Return (x, y) of the center of cell containing provided text 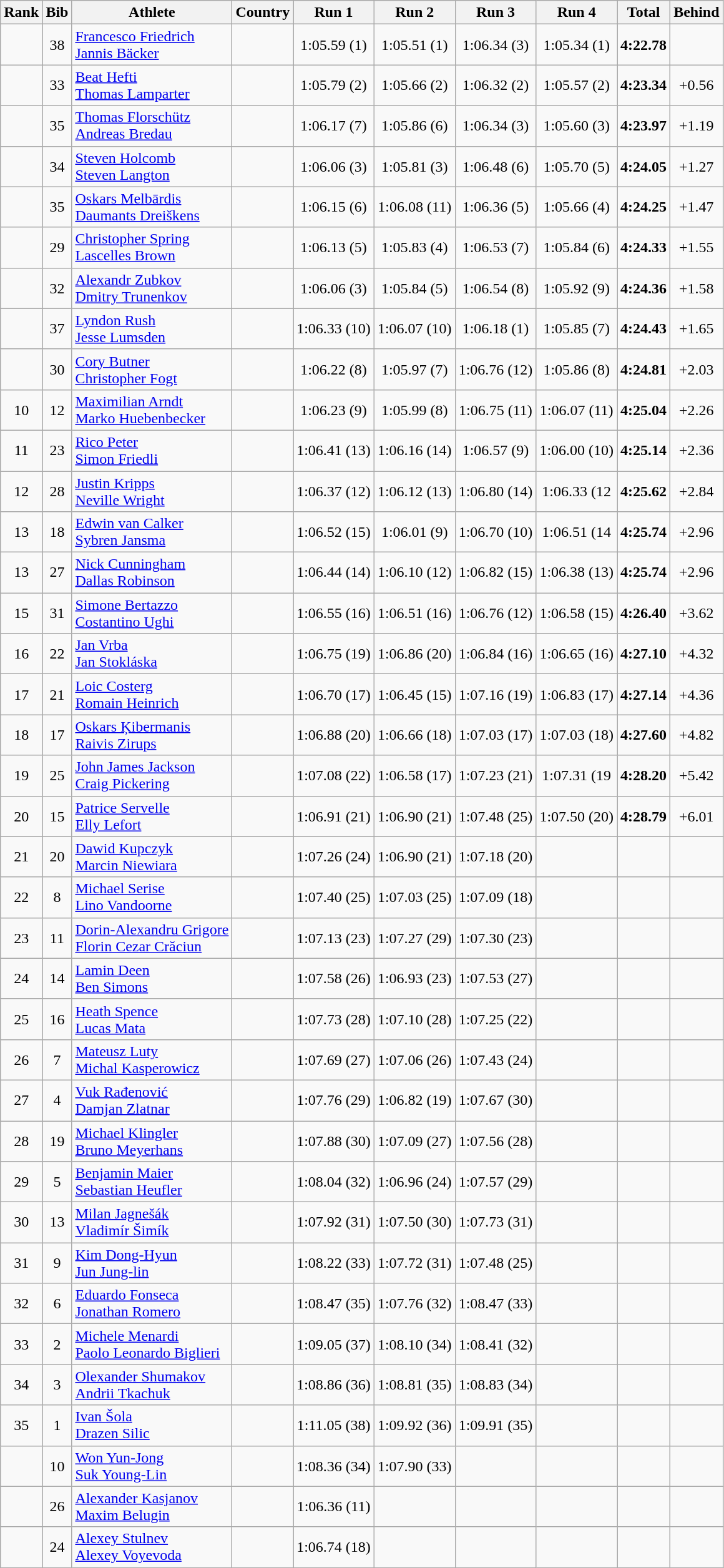
Total (644, 12)
+5.42 (697, 775)
1:06.36 (5) (496, 207)
Christopher SpringLascelles Brown (152, 247)
4 (57, 1100)
1:08.04 (32) (334, 1182)
+4.32 (697, 654)
Dorin-Alexandru GrigoreFlorin Cezar Crăciun (152, 938)
1:05.79 (2) (334, 85)
1:05.92 (9) (577, 288)
1:05.34 (1) (577, 45)
1:08.86 (36) (334, 1384)
4:24.81 (644, 370)
1:07.56 (28) (496, 1141)
Run 3 (496, 12)
1:05.70 (5) (577, 166)
4:24.33 (644, 247)
1:06.55 (16) (334, 613)
1:06.12 (13) (414, 491)
1:07.10 (28) (414, 1019)
1:06.44 (14) (334, 573)
1:07.76 (29) (334, 1100)
5 (57, 1182)
4:25.62 (644, 491)
1:07.13 (23) (334, 938)
1:06.22 (8) (334, 370)
1:06.83 (17) (577, 694)
1:05.60 (3) (577, 126)
1:07.30 (23) (496, 938)
1:07.57 (29) (496, 1182)
Edwin van CalkerSybren Jansma (152, 532)
1:06.38 (13) (577, 573)
+1.19 (697, 126)
Bib (57, 12)
1:06.86 (20) (414, 654)
4:28.79 (644, 816)
1:06.15 (6) (334, 207)
Alexey StulnevAlexey Voyevoda (152, 1547)
7 (57, 1060)
1:09.05 (37) (334, 1345)
1:09.91 (35) (496, 1426)
Rico PeterSimon Friedli (152, 451)
Ivan ŠolaDrazen Silic (152, 1426)
1:07.31 (19 (577, 775)
Simone BertazzoCostantino Ughi (152, 613)
Oskars ĶibermanisRaivis Zirups (152, 735)
1:06.70 (17) (334, 694)
1:07.23 (21) (496, 775)
4:24.05 (644, 166)
Thomas FlorschützAndreas Bredau (152, 126)
1:06.45 (15) (414, 694)
+6.01 (697, 816)
1:07.72 (31) (414, 1263)
1:08.10 (34) (414, 1345)
+1.47 (697, 207)
4:23.34 (644, 85)
1:05.57 (2) (577, 85)
+3.62 (697, 613)
+4.36 (697, 694)
+2.36 (697, 451)
1:07.76 (32) (414, 1303)
4:28.20 (644, 775)
1:05.84 (5) (414, 288)
1:06.13 (5) (334, 247)
Behind (697, 12)
Beat HeftiThomas Lamparter (152, 85)
1:08.83 (34) (496, 1384)
1:07.88 (30) (334, 1141)
1:06.54 (8) (496, 288)
1:08.36 (34) (334, 1466)
1:06.88 (20) (334, 735)
4:26.40 (644, 613)
1:06.82 (15) (496, 573)
1:06.75 (19) (334, 654)
Michael SeriseLino Vandoorne (152, 898)
Run 1 (334, 12)
4:22.78 (644, 45)
1 (57, 1426)
1:06.10 (12) (414, 573)
1:06.53 (7) (496, 247)
1:06.80 (14) (496, 491)
John James JacksonCraig Pickering (152, 775)
Loic CostergRomain Heinrich (152, 694)
1:06.00 (10) (577, 451)
1:07.27 (29) (414, 938)
Francesco FriedrichJannis Bäcker (152, 45)
4:27.10 (644, 654)
1:08.47 (35) (334, 1303)
1:06.51 (16) (414, 613)
Run 4 (577, 12)
4:25.14 (644, 451)
1:05.84 (6) (577, 247)
1:05.99 (8) (414, 409)
8 (57, 898)
1:07.53 (27) (496, 979)
+1.58 (697, 288)
1:05.83 (4) (414, 247)
1:07.03 (18) (577, 735)
1:05.81 (3) (414, 166)
1:07.16 (19) (496, 694)
2 (57, 1345)
1:06.17 (7) (334, 126)
Rank (21, 12)
4:24.36 (644, 288)
1:06.52 (15) (334, 532)
1:06.36 (11) (334, 1507)
+1.65 (697, 328)
1:06.70 (10) (496, 532)
Country (263, 12)
14 (57, 979)
1:06.16 (14) (414, 451)
1:05.86 (6) (414, 126)
1:07.69 (27) (334, 1060)
Maximilian ArndtMarko Huebenbecker (152, 409)
Vuk RađenovićDamjan Zlatnar (152, 1100)
3 (57, 1384)
1:05.66 (4) (577, 207)
+4.82 (697, 735)
1:06.07 (11) (577, 409)
1:06.58 (15) (577, 613)
Cory ButnerChristopher Fogt (152, 370)
1:06.18 (1) (496, 328)
1:06.32 (2) (496, 85)
1:08.22 (33) (334, 1263)
1:06.75 (11) (496, 409)
1:05.97 (7) (414, 370)
Nick CunninghamDallas Robinson (152, 573)
+2.26 (697, 409)
4:24.43 (644, 328)
4:25.04 (644, 409)
1:07.50 (30) (414, 1222)
Mateusz LutyMichal Kasperowicz (152, 1060)
1:06.66 (18) (414, 735)
1:07.92 (31) (334, 1222)
1:08.47 (33) (496, 1303)
1:06.41 (13) (334, 451)
Michael KlinglerBruno Meyerhans (152, 1141)
+2.03 (697, 370)
1:07.26 (24) (334, 856)
1:07.03 (25) (414, 898)
Alexander KasjanovMaxim Belugin (152, 1507)
1:09.92 (36) (414, 1426)
1:06.74 (18) (334, 1547)
1:07.73 (31) (496, 1222)
1:06.37 (12) (334, 491)
37 (57, 328)
1:07.43 (24) (496, 1060)
1:07.50 (20) (577, 816)
Patrice ServelleElly Lefort (152, 816)
1:06.82 (19) (414, 1100)
Kim Dong-HyunJun Jung-lin (152, 1263)
Oskars MelbārdisDaumants Dreiškens (152, 207)
Steven HolcombSteven Langton (152, 166)
9 (57, 1263)
6 (57, 1303)
1:07.40 (25) (334, 898)
Justin KrippsNeville Wright (152, 491)
1:05.86 (8) (577, 370)
1:06.96 (24) (414, 1182)
+0.56 (697, 85)
1:06.33 (10) (334, 328)
4:27.60 (644, 735)
38 (57, 45)
4:27.14 (644, 694)
Benjamin MaierSebastian Heufler (152, 1182)
4:23.97 (644, 126)
1:05.85 (7) (577, 328)
1:06.58 (17) (414, 775)
1:07.73 (28) (334, 1019)
+1.55 (697, 247)
1:07.18 (20) (496, 856)
1:06.93 (23) (414, 979)
1:07.25 (22) (496, 1019)
Heath SpenceLucas Mata (152, 1019)
1:07.09 (27) (414, 1141)
1:06.01 (9) (414, 532)
1:07.08 (22) (334, 775)
Won Yun-JongSuk Young-Lin (152, 1466)
Milan JagnešákVladimír Šimík (152, 1222)
1:07.67 (30) (496, 1100)
1:11.05 (38) (334, 1426)
1:05.59 (1) (334, 45)
1:06.23 (9) (334, 409)
+2.84 (697, 491)
Eduardo FonsecaJonathan Romero (152, 1303)
1:07.03 (17) (496, 735)
1:07.09 (18) (496, 898)
1:07.06 (26) (414, 1060)
1:06.57 (9) (496, 451)
1:06.48 (6) (496, 166)
1:08.41 (32) (496, 1345)
Dawid KupczykMarcin Niewiara (152, 856)
Lyndon RushJesse Lumsden (152, 328)
4:24.25 (644, 207)
1:07.90 (33) (414, 1466)
Lamin DeenBen Simons (152, 979)
Run 2 (414, 12)
1:06.91 (21) (334, 816)
1:06.07 (10) (414, 328)
Athlete (152, 12)
Michele MenardiPaolo Leonardo Biglieri (152, 1345)
Alexandr ZubkovDmitry Trunenkov (152, 288)
1:05.51 (1) (414, 45)
1:06.65 (16) (577, 654)
1:06.33 (12 (577, 491)
+1.27 (697, 166)
1:06.51 (14 (577, 532)
1:08.81 (35) (414, 1384)
1:07.58 (26) (334, 979)
Olexander ShumakovAndrii Tkachuk (152, 1384)
1:06.08 (11) (414, 207)
Jan VrbaJan Stokláska (152, 654)
1:05.66 (2) (414, 85)
1:06.84 (16) (496, 654)
